Provide the [X, Y] coordinate of the cell's center where the given text is located.  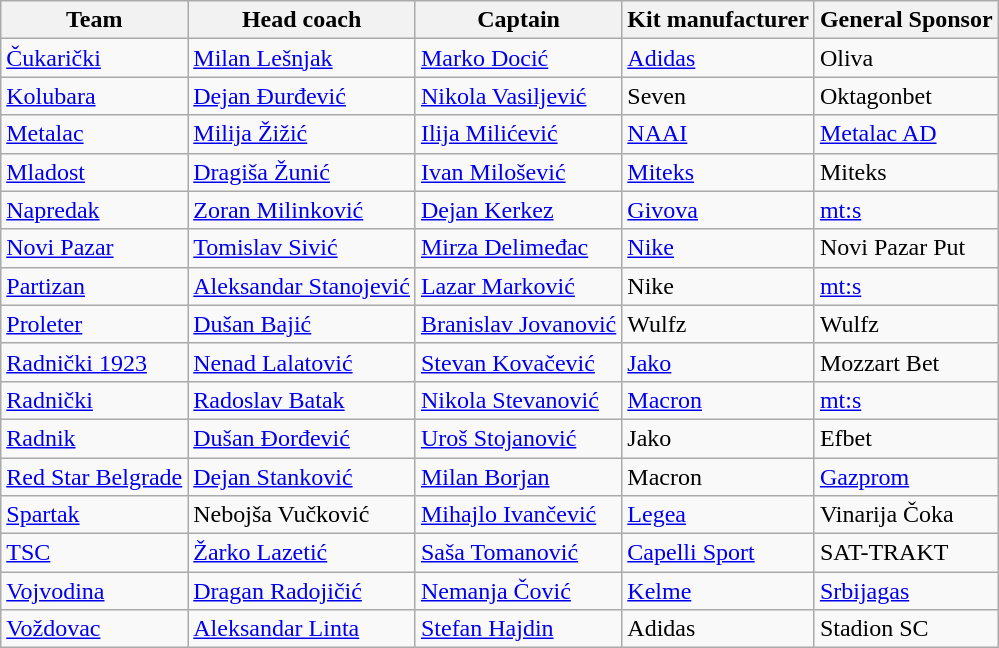
Givova [718, 210]
Proleter [94, 324]
Oliva [906, 58]
Čukarički [94, 58]
Saša Tomanović [518, 553]
Nebojša Vučković [302, 515]
Gazprom [906, 477]
Oktagonbet [906, 96]
Kelme [718, 591]
Radoslav Batak [302, 400]
Voždovac [94, 629]
Srbijagas [906, 591]
Zoran Milinković [302, 210]
Dušan Bajić [302, 324]
Mirza Delimeđac [518, 248]
Vojvodina [94, 591]
Nikola Vasiljević [518, 96]
SAT-TRAKT [906, 553]
Tomislav Sivić [302, 248]
Radnik [94, 438]
Team [94, 20]
Aleksandar Stanojević [302, 286]
Stefan Hajdin [518, 629]
Žarko Lazetić [302, 553]
Nikola Stevanović [518, 400]
Novi Pazar [94, 248]
Red Star Belgrade [94, 477]
Milan Lešnjak [302, 58]
Capelli Sport [718, 553]
Novi Pazar Put [906, 248]
Mladost [94, 172]
Lazar Marković [518, 286]
NAAI [718, 134]
Branislav Jovanović [518, 324]
Dušan Đorđević [302, 438]
General Sponsor [906, 20]
Vinarija Čoka [906, 515]
Uroš Stojanović [518, 438]
Head coach [302, 20]
Dragan Radojičić [302, 591]
TSC [94, 553]
Stevan Kovačević [518, 362]
Metalac [94, 134]
Kit manufacturer [718, 20]
Radnički 1923 [94, 362]
Metalac AD [906, 134]
Marko Docić [518, 58]
Legea [718, 515]
Seven [718, 96]
Dragiša Žunić [302, 172]
Dejan Stanković [302, 477]
Mozzart Bet [906, 362]
Radnički [94, 400]
Partizan [94, 286]
Dejan Kerkez [518, 210]
Mihajlo Ivančević [518, 515]
Dejan Đurđević [302, 96]
Aleksandar Linta [302, 629]
Spartak [94, 515]
Milija Žižić [302, 134]
Captain [518, 20]
Nenad Lalatović [302, 362]
Stadion SC [906, 629]
Kolubara [94, 96]
Napredak [94, 210]
Ivan Milošević [518, 172]
Ilija Milićević [518, 134]
Efbet [906, 438]
Nemanja Čović [518, 591]
Milan Borjan [518, 477]
